Capture the cell that displays the provided text and extract its (x, y) central coordinate. 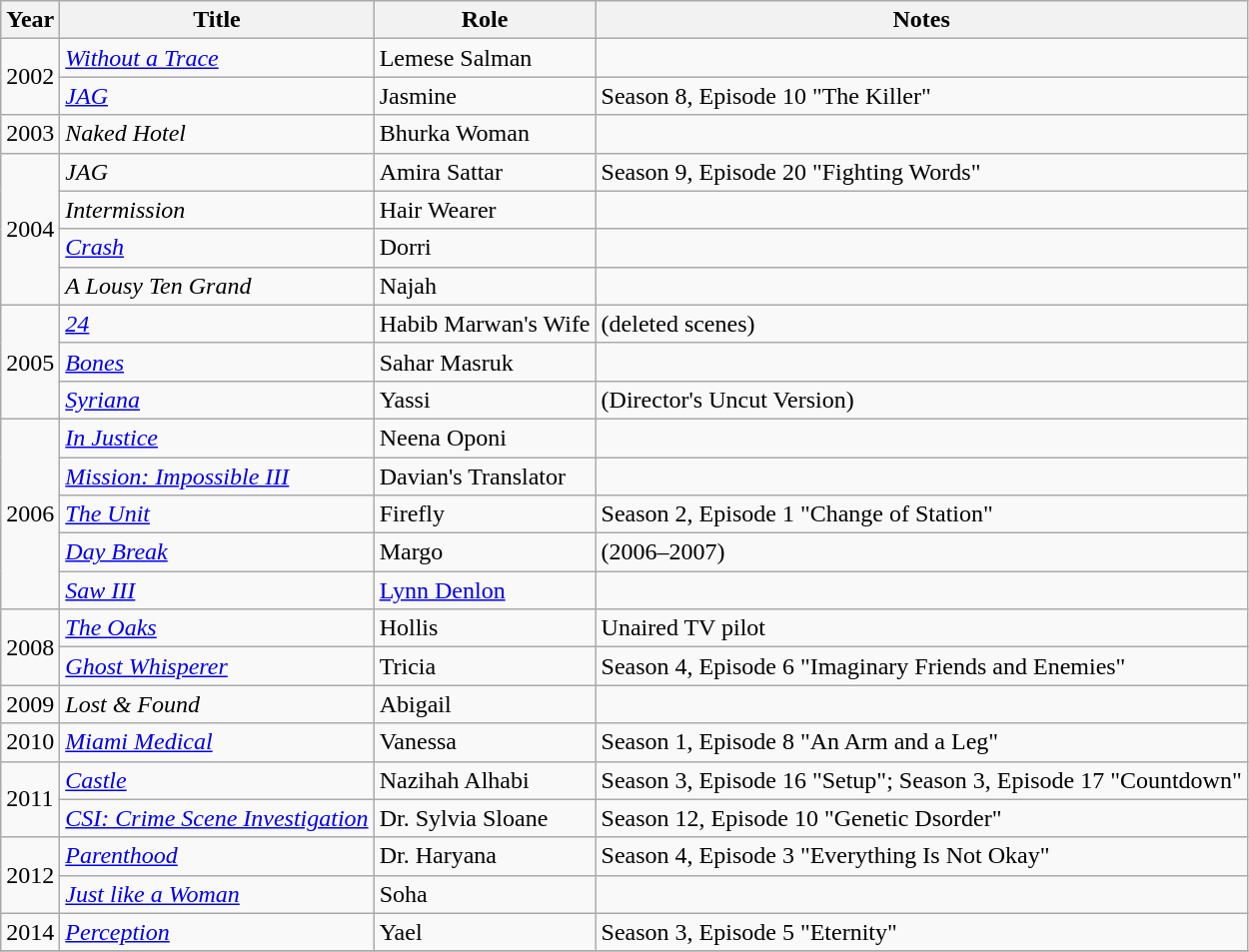
Hair Wearer (485, 210)
2005 (30, 362)
Parenthood (217, 856)
2003 (30, 134)
Dorri (485, 248)
Perception (217, 932)
2009 (30, 704)
Lost & Found (217, 704)
2002 (30, 77)
Unaired TV pilot (921, 628)
Habib Marwan's Wife (485, 324)
Bones (217, 362)
Season 2, Episode 1 "Change of Station" (921, 514)
Davian's Translator (485, 476)
Without a Trace (217, 58)
Crash (217, 248)
Lynn Denlon (485, 590)
Season 12, Episode 10 "Genetic Dsorder" (921, 818)
Firefly (485, 514)
Role (485, 20)
In Justice (217, 438)
Season 8, Episode 10 "The Killer" (921, 96)
Title (217, 20)
24 (217, 324)
2006 (30, 513)
Neena Oponi (485, 438)
Margo (485, 552)
Season 9, Episode 20 "Fighting Words" (921, 172)
Day Break (217, 552)
Vanessa (485, 742)
Season 1, Episode 8 "An Arm and a Leg" (921, 742)
Abigail (485, 704)
Intermission (217, 210)
Season 4, Episode 3 "Everything Is Not Okay" (921, 856)
Hollis (485, 628)
(Director's Uncut Version) (921, 400)
Castle (217, 780)
Saw III (217, 590)
Miami Medical (217, 742)
Najah (485, 286)
Season 3, Episode 16 "Setup"; Season 3, Episode 17 "Countdown" (921, 780)
Naked Hotel (217, 134)
Lemese Salman (485, 58)
Season 4, Episode 6 "Imaginary Friends and Enemies" (921, 666)
The Unit (217, 514)
Bhurka Woman (485, 134)
2010 (30, 742)
Syriana (217, 400)
2012 (30, 875)
Mission: Impossible III (217, 476)
Soha (485, 894)
Yael (485, 932)
Sahar Masruk (485, 362)
Ghost Whisperer (217, 666)
2008 (30, 647)
A Lousy Ten Grand (217, 286)
Dr. Sylvia Sloane (485, 818)
2014 (30, 932)
The Oaks (217, 628)
2004 (30, 229)
(2006–2007) (921, 552)
Season 3, Episode 5 "Eternity" (921, 932)
Dr. Haryana (485, 856)
Year (30, 20)
Just like a Woman (217, 894)
(deleted scenes) (921, 324)
Amira Sattar (485, 172)
2011 (30, 799)
CSI: Crime Scene Investigation (217, 818)
Jasmine (485, 96)
Yassi (485, 400)
Nazihah Alhabi (485, 780)
Notes (921, 20)
Tricia (485, 666)
